Output the (x, y) coordinate of the center of the cell containing the given text.  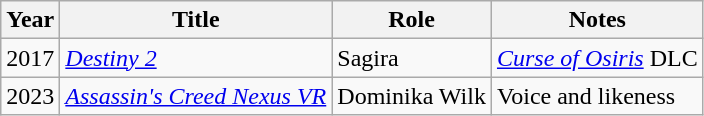
Assassin's Creed Nexus VR (196, 96)
Destiny 2 (196, 58)
2017 (30, 58)
Year (30, 20)
Sagira (412, 58)
Curse of Osiris DLC (597, 58)
2023 (30, 96)
Role (412, 20)
Dominika Wilk (412, 96)
Voice and likeness (597, 96)
Notes (597, 20)
Title (196, 20)
